Output the [X, Y] coordinate of the center of the cell containing the given text.  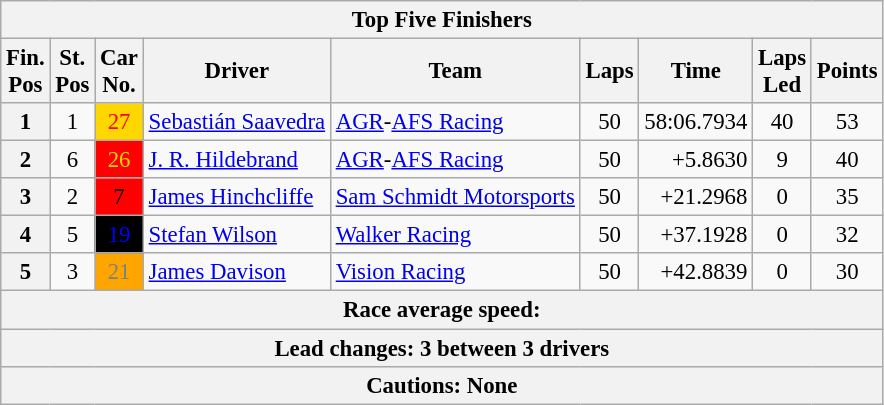
Sebastián Saavedra [236, 122]
LapsLed [782, 72]
+21.2968 [696, 197]
Race average speed: [442, 310]
27 [120, 122]
58:06.7934 [696, 122]
Walker Racing [455, 235]
7 [120, 197]
Team [455, 72]
Stefan Wilson [236, 235]
Lead changes: 3 between 3 drivers [442, 348]
Cautions: None [442, 385]
Top Five Finishers [442, 20]
26 [120, 160]
Laps [610, 72]
9 [782, 160]
30 [846, 273]
J. R. Hildebrand [236, 160]
James Hinchcliffe [236, 197]
Time [696, 72]
6 [72, 160]
James Davison [236, 273]
Sam Schmidt Motorsports [455, 197]
Driver [236, 72]
35 [846, 197]
Points [846, 72]
St.Pos [72, 72]
19 [120, 235]
Fin.Pos [26, 72]
32 [846, 235]
+5.8630 [696, 160]
4 [26, 235]
Vision Racing [455, 273]
CarNo. [120, 72]
53 [846, 122]
21 [120, 273]
+42.8839 [696, 273]
+37.1928 [696, 235]
